Return (x, y) of the center of cell containing provided text 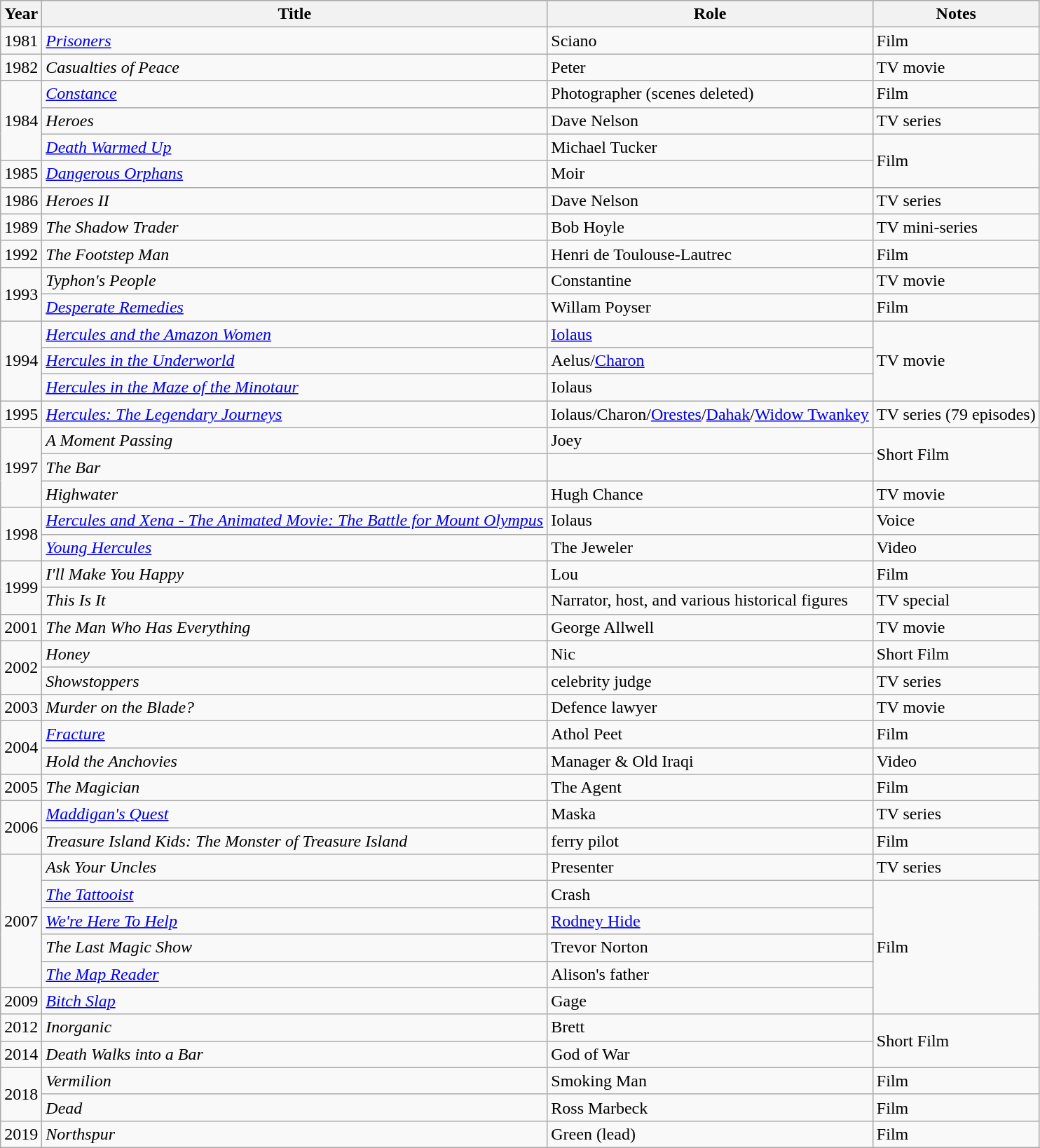
2009 (21, 1001)
Trevor Norton (711, 948)
Hercules in the Underworld (294, 361)
1989 (21, 227)
Young Hercules (294, 547)
Bitch Slap (294, 1001)
Henri de Toulouse-Lautrec (711, 254)
Casualties of Peace (294, 67)
2006 (21, 828)
Title (294, 14)
The Man Who Has Everything (294, 627)
The Tattooist (294, 894)
Photographer (scenes deleted) (711, 94)
The Last Magic Show (294, 948)
George Allwell (711, 627)
Inorganic (294, 1027)
Michael Tucker (711, 147)
God of War (711, 1054)
2001 (21, 627)
1995 (21, 414)
Death Warmed Up (294, 147)
Aelus/Charon (711, 361)
TV special (956, 601)
A Moment Passing (294, 441)
2002 (21, 667)
ferry pilot (711, 841)
2014 (21, 1054)
2012 (21, 1027)
Willam Poyser (711, 307)
1994 (21, 361)
1998 (21, 534)
Honey (294, 654)
Death Walks into a Bar (294, 1054)
1999 (21, 587)
The Map Reader (294, 974)
Heroes (294, 121)
Hugh Chance (711, 494)
We're Here To Help (294, 921)
Constantine (711, 280)
Showstoppers (294, 681)
TV mini-series (956, 227)
1985 (21, 174)
Green (lead) (711, 1134)
Notes (956, 14)
Nic (711, 654)
Ross Marbeck (711, 1107)
1992 (21, 254)
Rodney Hide (711, 921)
Smoking Man (711, 1081)
1986 (21, 200)
1982 (21, 67)
Typhon's People (294, 280)
Hercules: The Legendary Journeys (294, 414)
Fracture (294, 734)
Hercules and Xena - The Animated Movie: The Battle for Mount Olympus (294, 521)
2005 (21, 788)
Hercules and the Amazon Women (294, 334)
I'll Make You Happy (294, 574)
Maddigan's Quest (294, 814)
Joey (711, 441)
The Agent (711, 788)
Constance (294, 94)
Voice (956, 521)
Defence lawyer (711, 707)
Brett (711, 1027)
1984 (21, 121)
Hercules in the Maze of the Minotaur (294, 388)
Year (21, 14)
2003 (21, 707)
2018 (21, 1094)
Maska (711, 814)
Gage (711, 1001)
Highwater (294, 494)
This Is It (294, 601)
Role (711, 14)
Dangerous Orphans (294, 174)
celebrity judge (711, 681)
Manager & Old Iraqi (711, 760)
Athol Peet (711, 734)
Hold the Anchovies (294, 760)
The Jeweler (711, 547)
Desperate Remedies (294, 307)
Sciano (711, 41)
Treasure Island Kids: The Monster of Treasure Island (294, 841)
Moir (711, 174)
Presenter (711, 868)
2019 (21, 1134)
Dead (294, 1107)
Lou (711, 574)
Alison's father (711, 974)
TV series (79 episodes) (956, 414)
The Footstep Man (294, 254)
1997 (21, 467)
2004 (21, 747)
Narrator, host, and various historical figures (711, 601)
Ask Your Uncles (294, 868)
Vermilion (294, 1081)
1993 (21, 294)
The Magician (294, 788)
Crash (711, 894)
Peter (711, 67)
Prisoners (294, 41)
Iolaus/Charon/Orestes/Dahak/Widow Twankey (711, 414)
2007 (21, 921)
Heroes II (294, 200)
The Shadow Trader (294, 227)
Murder on the Blade? (294, 707)
The Bar (294, 467)
Bob Hoyle (711, 227)
Northspur (294, 1134)
1981 (21, 41)
